Return the [x, y] coordinate for the center point of the cell that contains the specified text.  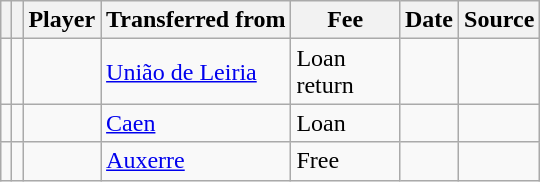
Auxerre [196, 161]
Loan return [346, 72]
Date [428, 20]
Fee [346, 20]
Loan [346, 123]
Caen [196, 123]
Transferred from [196, 20]
Source [500, 20]
União de Leiria [196, 72]
Free [346, 161]
Player [62, 20]
